Output the [X, Y] coordinate of the center of the cell containing the given text.  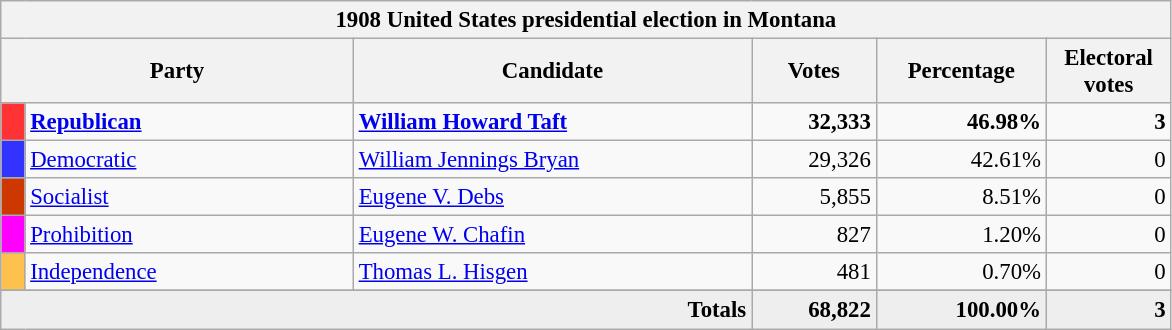
1.20% [961, 235]
29,326 [814, 160]
0.70% [961, 273]
Party [178, 72]
William Howard Taft [552, 122]
68,822 [814, 310]
Republican [189, 122]
Socialist [189, 197]
Prohibition [189, 235]
5,855 [814, 197]
481 [814, 273]
William Jennings Bryan [552, 160]
Thomas L. Hisgen [552, 273]
32,333 [814, 122]
100.00% [961, 310]
Independence [189, 273]
Totals [376, 310]
Percentage [961, 72]
Democratic [189, 160]
42.61% [961, 160]
Candidate [552, 72]
46.98% [961, 122]
827 [814, 235]
1908 United States presidential election in Montana [586, 20]
Eugene W. Chafin [552, 235]
8.51% [961, 197]
Electoral votes [1108, 72]
Votes [814, 72]
Eugene V. Debs [552, 197]
